Identify which cell holds the provided text, then report its [x, y] central coordinate. 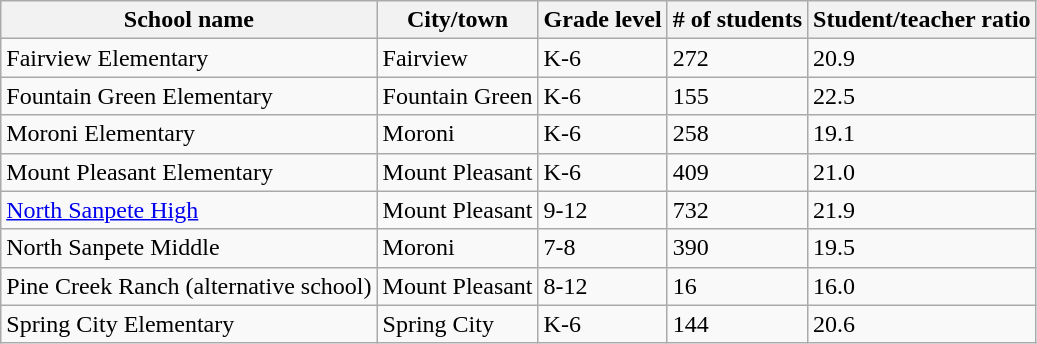
Grade level [602, 20]
Spring City Elementary [189, 324]
Fairview [458, 58]
20.9 [922, 58]
19.1 [922, 134]
Student/teacher ratio [922, 20]
Fountain Green [458, 96]
School name [189, 20]
9-12 [602, 210]
Fairview Elementary [189, 58]
409 [737, 172]
144 [737, 324]
North Sanpete Middle [189, 248]
155 [737, 96]
19.5 [922, 248]
Moroni Elementary [189, 134]
Pine Creek Ranch (alternative school) [189, 286]
390 [737, 248]
7-8 [602, 248]
Fountain Green Elementary [189, 96]
272 [737, 58]
North Sanpete High [189, 210]
8-12 [602, 286]
Mount Pleasant Elementary [189, 172]
732 [737, 210]
City/town [458, 20]
258 [737, 134]
22.5 [922, 96]
21.9 [922, 210]
# of students [737, 20]
Spring City [458, 324]
21.0 [922, 172]
16.0 [922, 286]
20.6 [922, 324]
16 [737, 286]
